For the text-containing cell, return its midpoint in [x, y] coordinate format. 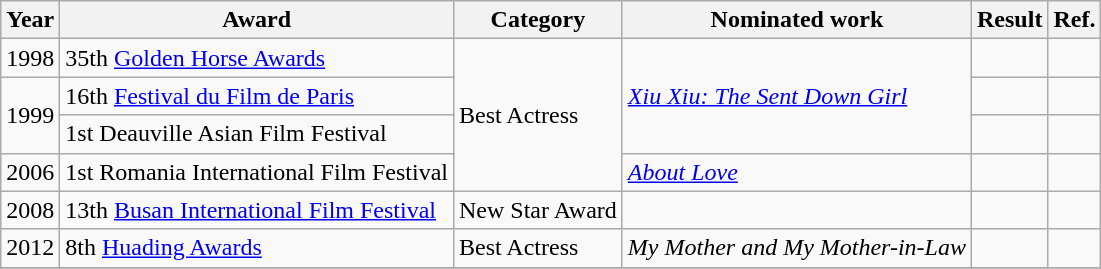
35th Golden Horse Awards [257, 58]
Xiu Xiu: The Sent Down Girl [796, 96]
1st Deauville Asian Film Festival [257, 134]
8th Huading Awards [257, 248]
Ref. [1074, 20]
New Star Award [538, 210]
2006 [30, 172]
1998 [30, 58]
1st Romania International Film Festival [257, 172]
About Love [796, 172]
My Mother and My Mother-in-Law [796, 248]
Nominated work [796, 20]
13th Busan International Film Festival [257, 210]
Award [257, 20]
1999 [30, 115]
16th Festival du Film de Paris [257, 96]
Result [1010, 20]
2012 [30, 248]
Category [538, 20]
2008 [30, 210]
Year [30, 20]
